Determine the (X, Y) coordinate at the center of the cell enclosing the given text.  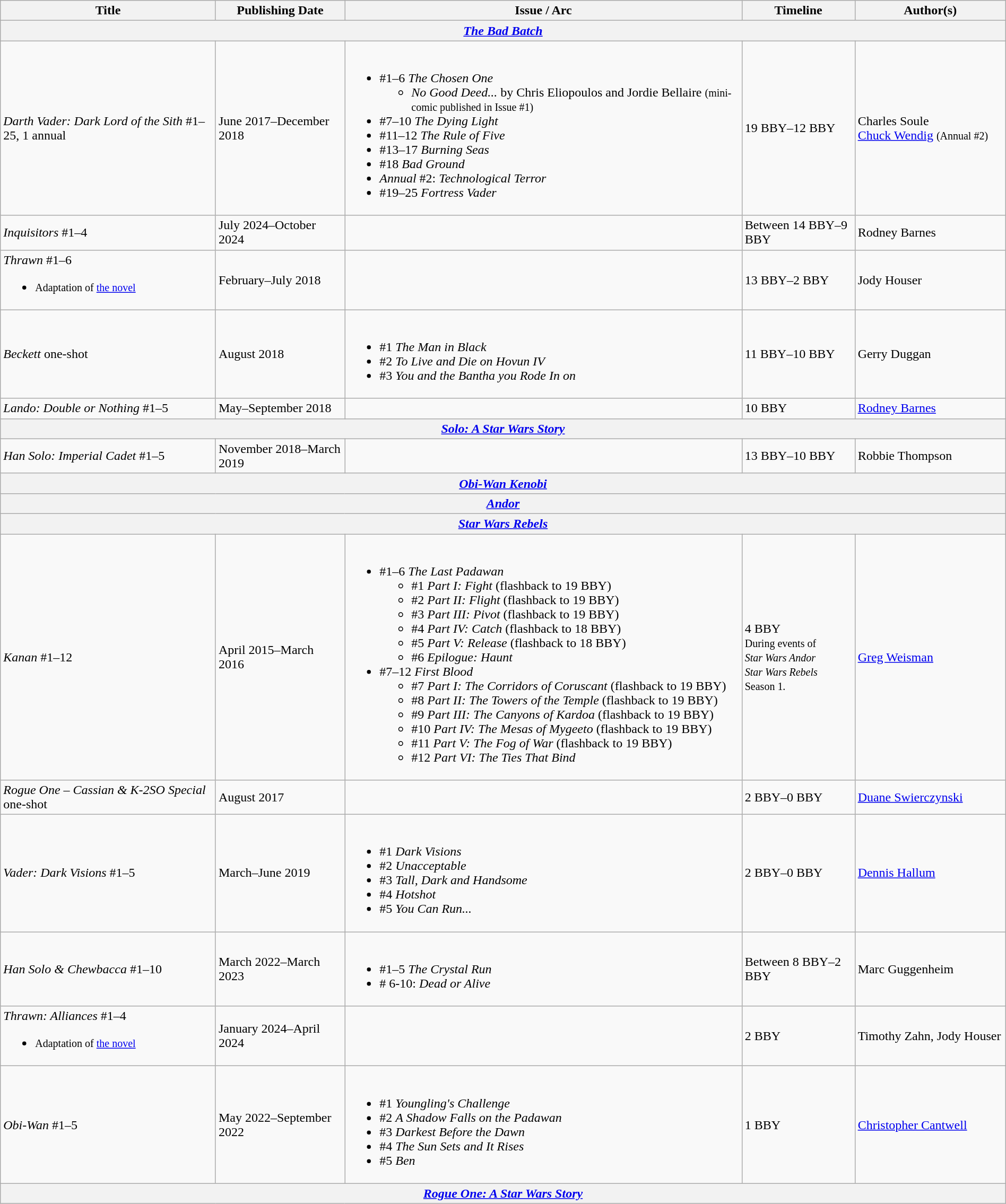
May 2022–September 2022 (280, 1124)
Lando: Double or Nothing #1–5 (108, 408)
Inquisitors #1–4 (108, 232)
June 2017–December 2018 (280, 128)
Dennis Hallum (930, 873)
Star Wars Rebels (503, 524)
10 BBY (798, 408)
Marc Guggenheim (930, 969)
February–July 2018 (280, 280)
Gerry Duggan (930, 354)
July 2024–October 2024 (280, 232)
Darth Vader: Dark Lord of the Sith #1–25, 1 annual (108, 128)
19 BBY–12 BBY (798, 128)
March 2022–March 2023 (280, 969)
Author(s) (930, 11)
4 BBYDuring events ofStar Wars AndorStar Wars RebelsSeason 1. (798, 657)
The Bad Batch (503, 31)
11 BBY–10 BBY (798, 354)
March–June 2019 (280, 873)
13 BBY–2 BBY (798, 280)
Vader: Dark Visions #1–5 (108, 873)
Jody Houser (930, 280)
#1 Youngling's Challenge#2 A Shadow Falls on the Padawan#3 Darkest Before the Dawn#4 The Sun Sets and It Rises#5 Ben (543, 1124)
Title (108, 11)
Han Solo: Imperial Cadet #1–5 (108, 456)
Robbie Thompson (930, 456)
Between 8 BBY–2 BBY (798, 969)
Thrawn #1–6Adaptation of the novel (108, 280)
April 2015–March 2016 (280, 657)
Timeline (798, 11)
Thrawn: Alliances #1–4Adaptation of the novel (108, 1036)
Duane Swierczynski (930, 798)
Issue / Arc (543, 11)
Andor (503, 503)
November 2018–March 2019 (280, 456)
Beckett one-shot (108, 354)
1 BBY (798, 1124)
Between 14 BBY–9 BBY (798, 232)
13 BBY–10 BBY (798, 456)
#1–5 The Crystal Run# 6-10: Dead or Alive (543, 969)
Kanan #1–12 (108, 657)
Rogue One: A Star Wars Story (503, 1193)
2 BBY (798, 1036)
Rogue One – Cassian & K-2SO Special one-shot (108, 798)
Publishing Date (280, 11)
Christopher Cantwell (930, 1124)
#1 Dark Visions#2 Unacceptable#3 Tall, Dark and Handsome#4 Hotshot#5 You Can Run... (543, 873)
#1 The Man in Black#2 To Live and Die on Hovun IV#3 You and the Bantha you Rode In on (543, 354)
January 2024–April 2024 (280, 1036)
Obi-Wan Kenobi (503, 483)
Timothy Zahn, Jody Houser (930, 1036)
August 2018 (280, 354)
Obi-Wan #1–5 (108, 1124)
Han Solo & Chewbacca #1–10 (108, 969)
May–September 2018 (280, 408)
August 2017 (280, 798)
Charles SouleChuck Wendig (Annual #2) (930, 128)
Solo: A Star Wars Story (503, 429)
Greg Weisman (930, 657)
